For the text-containing cell, return its midpoint in [X, Y] coordinate format. 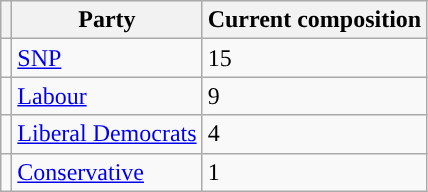
Party [107, 20]
Current composition [314, 20]
Labour [107, 96]
SNP [107, 58]
15 [314, 58]
Conservative [107, 172]
Liberal Democrats [107, 134]
9 [314, 96]
1 [314, 172]
4 [314, 134]
